Return the (X, Y) coordinate for the center point of the cell that contains the specified text.  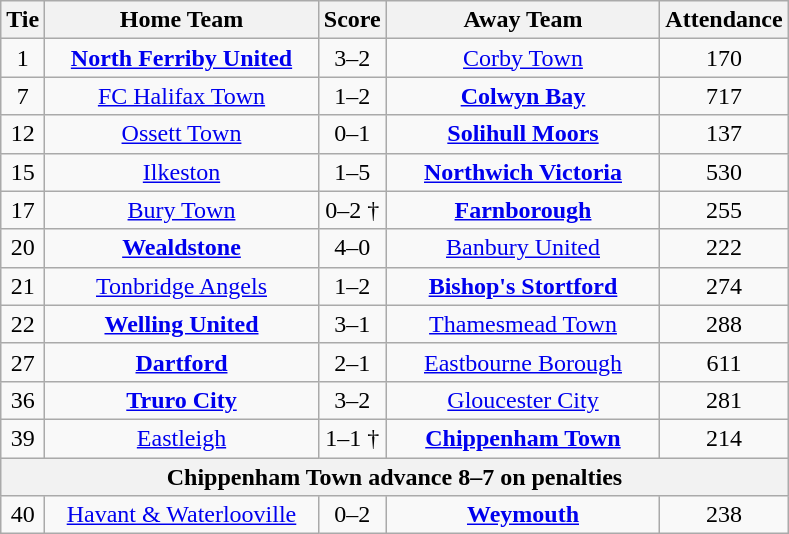
39 (23, 438)
530 (724, 172)
0–1 (352, 134)
Home Team (182, 20)
Tie (23, 20)
Tonbridge Angels (182, 286)
36 (23, 400)
Solihull Moors (523, 134)
Truro City (182, 400)
Chippenham Town (523, 438)
Attendance (724, 20)
Corby Town (523, 58)
Welling United (182, 324)
FC Halifax Town (182, 96)
Eastbourne Borough (523, 362)
Colwyn Bay (523, 96)
Farnborough (523, 210)
Bishop's Stortford (523, 286)
Score (352, 20)
222 (724, 248)
North Ferriby United (182, 58)
717 (724, 96)
Thamesmead Town (523, 324)
Havant & Waterlooville (182, 515)
22 (23, 324)
2–1 (352, 362)
Northwich Victoria (523, 172)
281 (724, 400)
274 (724, 286)
15 (23, 172)
Bury Town (182, 210)
17 (23, 210)
Dartford (182, 362)
3–1 (352, 324)
238 (724, 515)
Banbury United (523, 248)
27 (23, 362)
255 (724, 210)
Eastleigh (182, 438)
0–2 † (352, 210)
20 (23, 248)
12 (23, 134)
Ossett Town (182, 134)
170 (724, 58)
Wealdstone (182, 248)
611 (724, 362)
Gloucester City (523, 400)
288 (724, 324)
21 (23, 286)
137 (724, 134)
7 (23, 96)
Weymouth (523, 515)
Chippenham Town advance 8–7 on penalties (394, 477)
1–1 † (352, 438)
0–2 (352, 515)
Ilkeston (182, 172)
214 (724, 438)
1 (23, 58)
4–0 (352, 248)
Away Team (523, 20)
40 (23, 515)
1–5 (352, 172)
